Return the [x, y] coordinate for the center point of the cell that contains the specified text.  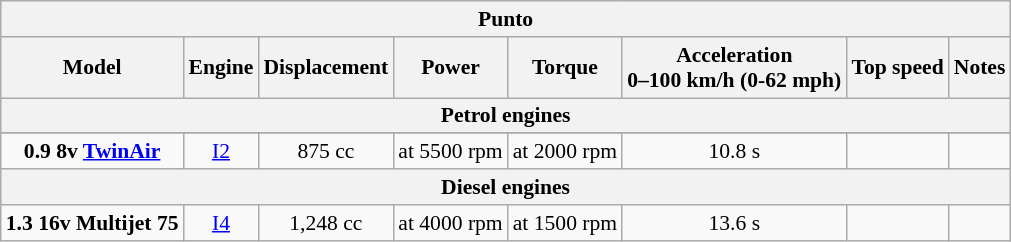
Punto [506, 19]
I4 [222, 223]
at 2000 rpm [565, 152]
Diesel engines [506, 187]
at 4000 rpm [450, 223]
Torque [565, 68]
at 1500 rpm [565, 223]
Petrol engines [506, 116]
at 5500 rpm [450, 152]
Model [92, 68]
Top speed [897, 68]
13.6 s [734, 223]
Engine [222, 68]
I2 [222, 152]
10.8 s [734, 152]
Displacement [326, 68]
Notes [980, 68]
Acceleration0–100 km/h (0-62 mph) [734, 68]
1,248 cc [326, 223]
875 cc [326, 152]
0.9 8v TwinAir [92, 152]
1.3 16v Multijet 75 [92, 223]
Power [450, 68]
